For the text-containing cell, return its midpoint in [X, Y] coordinate format. 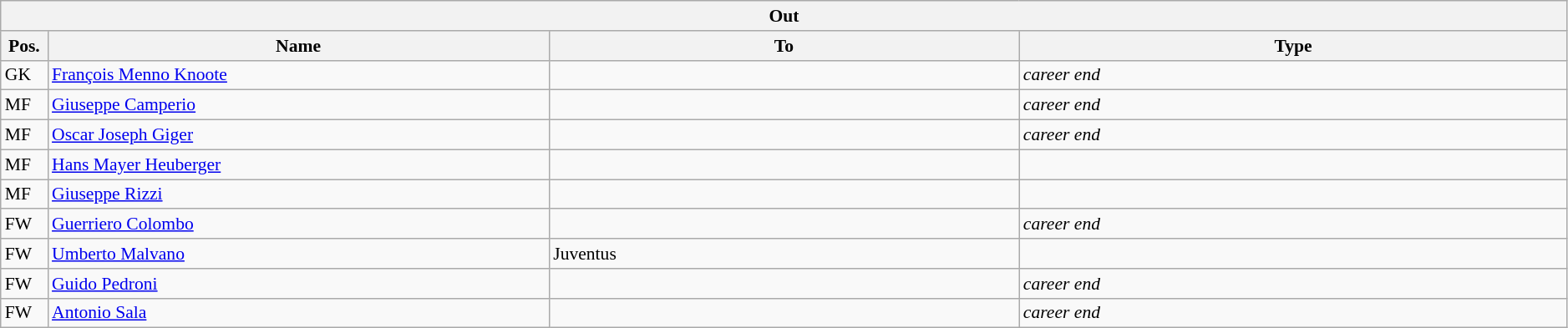
Oscar Joseph Giger [298, 135]
Juventus [784, 254]
GK [24, 75]
Giuseppe Camperio [298, 105]
Giuseppe Rizzi [298, 194]
Guido Pedroni [298, 284]
To [784, 46]
Type [1293, 46]
Antonio Sala [298, 313]
Umberto Malvano [298, 254]
François Menno Knoote [298, 75]
Hans Mayer Heuberger [298, 164]
Name [298, 46]
Out [784, 16]
Guerriero Colombo [298, 225]
Pos. [24, 46]
